For the text-containing cell, return its midpoint in [x, y] coordinate format. 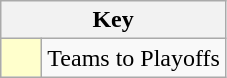
Key [114, 20]
Teams to Playoffs [134, 58]
